Provide the (x, y) coordinate of the cell's center where the given text is located.  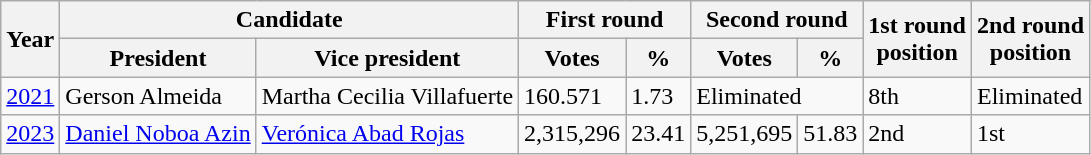
Gerson Almeida (158, 96)
2,315,296 (572, 134)
5,251,695 (744, 134)
23.41 (658, 134)
2nd roundposition (1030, 39)
Martha Cecilia Villafuerte (387, 96)
1.73 (658, 96)
2023 (30, 134)
President (158, 58)
First round (605, 20)
160.571 (572, 96)
Verónica Abad Rojas (387, 134)
Second round (777, 20)
8th (918, 96)
1st (1030, 134)
1st roundposition (918, 39)
2nd (918, 134)
51.83 (830, 134)
Daniel Noboa Azin (158, 134)
Candidate (290, 20)
2021 (30, 96)
Vice president (387, 58)
Year (30, 39)
